Extract the [x, y] coordinate from the center of the cell holding the provided text.  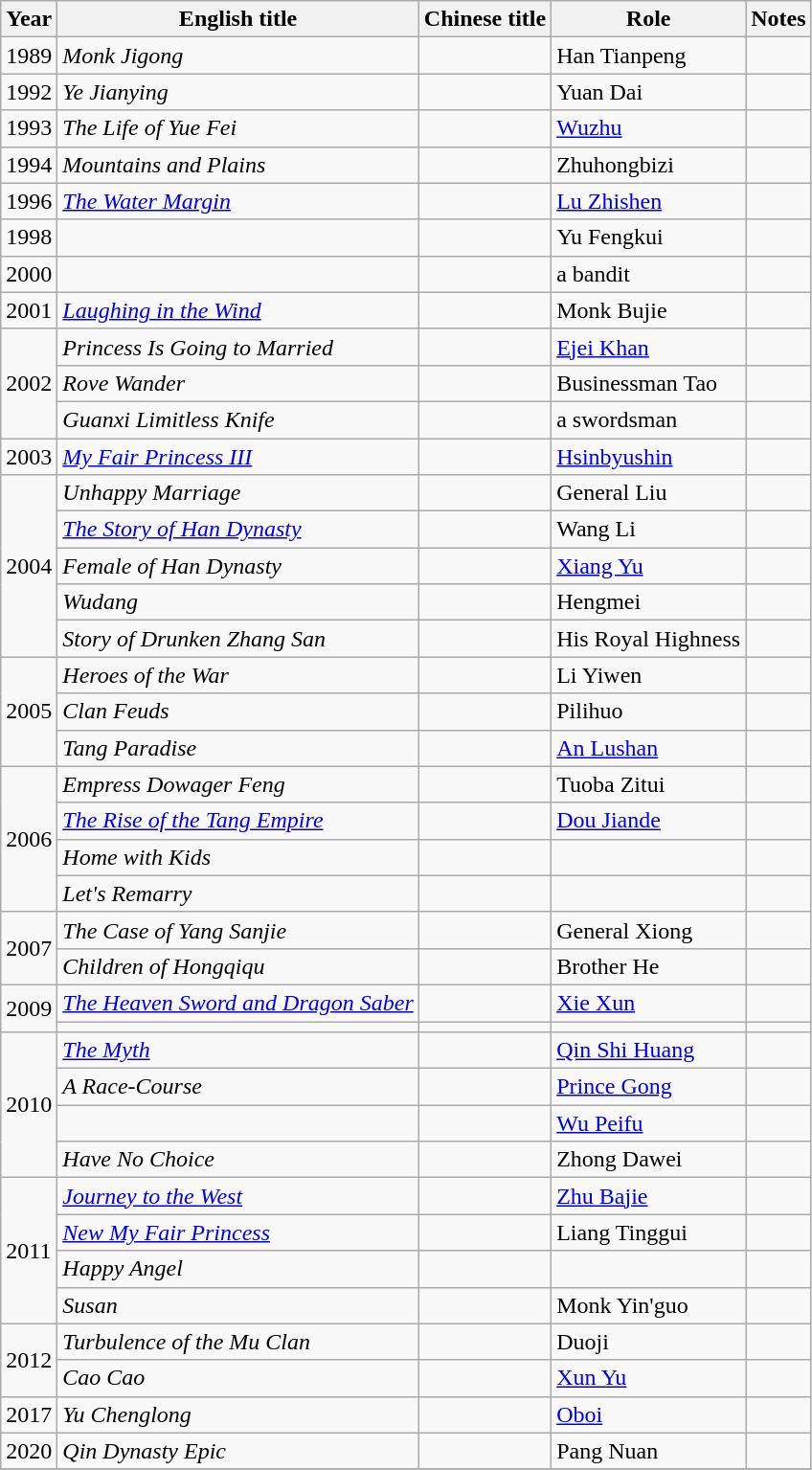
Rove Wander [237, 383]
Ye Jianying [237, 92]
Qin Dynasty Epic [237, 1451]
1996 [29, 201]
The Life of Yue Fei [237, 128]
2006 [29, 839]
Li Yiwen [649, 675]
a swordsman [649, 419]
Businessman Tao [649, 383]
Hengmei [649, 602]
Susan [237, 1305]
Clan Feuds [237, 712]
A Race-Course [237, 1087]
Xie Xun [649, 1003]
The Heaven Sword and Dragon Saber [237, 1003]
1994 [29, 165]
Pilihuo [649, 712]
Dou Jiande [649, 821]
Prince Gong [649, 1087]
Mountains and Plains [237, 165]
Monk Yin'guo [649, 1305]
Zhong Dawei [649, 1160]
The Myth [237, 1051]
General Liu [649, 493]
2010 [29, 1105]
Empress Dowager Feng [237, 784]
Journey to the West [237, 1196]
General Xiong [649, 930]
1993 [29, 128]
Brother He [649, 966]
His Royal Highness [649, 639]
Yu Chenglong [237, 1414]
Han Tianpeng [649, 56]
Laughing in the Wind [237, 310]
2017 [29, 1414]
Have No Choice [237, 1160]
Let's Remarry [237, 893]
Princess Is Going to Married [237, 347]
Children of Hongqiqu [237, 966]
Role [649, 19]
Story of Drunken Zhang San [237, 639]
Tuoba Zitui [649, 784]
2012 [29, 1360]
The Story of Han Dynasty [237, 530]
Wuzhu [649, 128]
2002 [29, 383]
Pang Nuan [649, 1451]
Zhuhongbizi [649, 165]
Chinese title [485, 19]
Xiang Yu [649, 566]
Wudang [237, 602]
2007 [29, 948]
Hsinbyushin [649, 457]
Turbulence of the Mu Clan [237, 1342]
2001 [29, 310]
The Case of Yang Sanjie [237, 930]
a bandit [649, 274]
Guanxi Limitless Knife [237, 419]
2009 [29, 1007]
The Water Margin [237, 201]
Xun Yu [649, 1378]
Qin Shi Huang [649, 1051]
Ejei Khan [649, 347]
Yu Fengkui [649, 237]
2000 [29, 274]
1989 [29, 56]
Notes [778, 19]
The Rise of the Tang Empire [237, 821]
Monk Bujie [649, 310]
Year [29, 19]
2003 [29, 457]
An Lushan [649, 748]
Unhappy Marriage [237, 493]
New My Fair Princess [237, 1233]
Female of Han Dynasty [237, 566]
Yuan Dai [649, 92]
My Fair Princess III [237, 457]
Tang Paradise [237, 748]
Duoji [649, 1342]
2020 [29, 1451]
2004 [29, 566]
Liang Tinggui [649, 1233]
Home with Kids [237, 857]
Cao Cao [237, 1378]
1998 [29, 237]
Wang Li [649, 530]
Heroes of the War [237, 675]
Lu Zhishen [649, 201]
Monk Jigong [237, 56]
2011 [29, 1251]
English title [237, 19]
Wu Peifu [649, 1123]
Happy Angel [237, 1269]
1992 [29, 92]
Oboi [649, 1414]
Zhu Bajie [649, 1196]
2005 [29, 712]
